Identify which cell holds the provided text, then report its (X, Y) central coordinate. 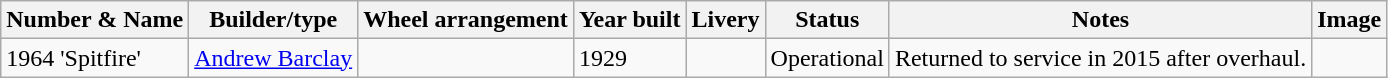
Image (1350, 20)
Notes (1100, 20)
Operational (827, 58)
Andrew Barclay (274, 58)
Wheel arrangement (466, 20)
Year built (630, 20)
1964 'Spitfire' (95, 58)
Returned to service in 2015 after overhaul. (1100, 58)
Status (827, 20)
Livery (726, 20)
Builder/type (274, 20)
Number & Name (95, 20)
1929 (630, 58)
